Extract the (X, Y) coordinate from the center of the cell holding the provided text.  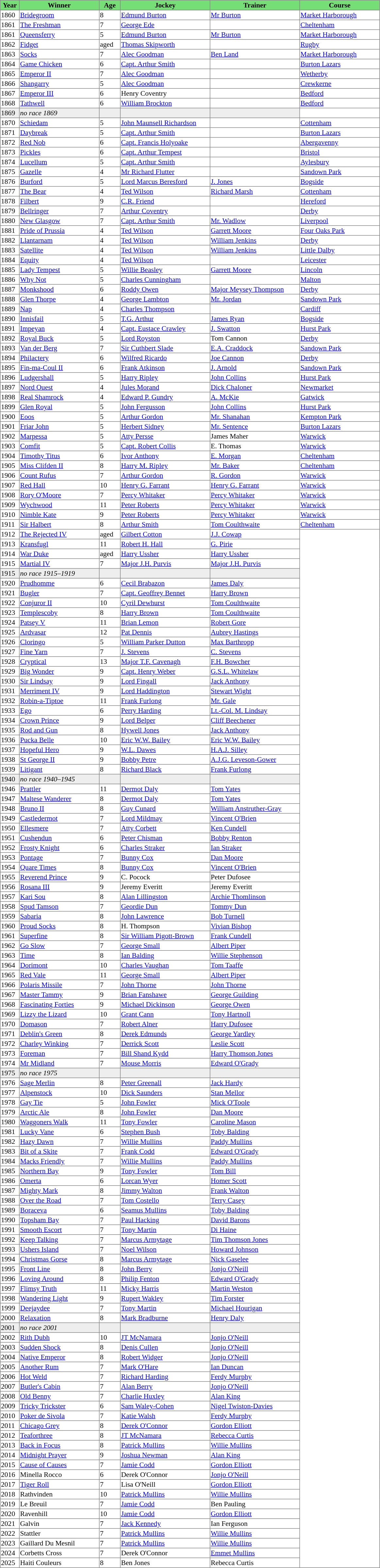
Why Not (59, 280)
2014 (10, 1455)
Domason (59, 1024)
John Lawrence (165, 916)
Roddy Owen (165, 289)
Jockey (165, 5)
Dick Chaloner (255, 387)
Robert Widger (165, 1357)
Nigel Twiston-Davies (255, 1406)
Harry Dufosee (255, 1024)
Frank Atkinson (165, 368)
1886 (10, 280)
Lorcan Wyer (165, 1181)
Tom Taaffe (255, 965)
1905 (10, 466)
1958 (10, 906)
1899 (10, 407)
Eoos (59, 417)
1993 (10, 1249)
Lord Mildmay (165, 818)
1988 (10, 1200)
1979 (10, 1112)
Archie Thomlinson (255, 897)
1911 (10, 524)
1863 (10, 54)
Time (59, 955)
Fascinating Forties (59, 1004)
Cardiff (339, 309)
William Brockton (165, 103)
Charles Thompson (165, 309)
no race 2001 (59, 1328)
Jack Hardy (255, 1083)
12 (110, 632)
Equity (59, 260)
1972 (10, 1044)
Tim Forster (255, 1298)
Boraceva (59, 1210)
Omerta (59, 1181)
Liverpool (339, 221)
Burford (59, 182)
Trainer (255, 5)
1873 (10, 152)
Christmas Gorse (59, 1259)
Stan Mellor (255, 1093)
E.A. Craddock (255, 348)
2011 (10, 1426)
John Berry (165, 1269)
Macks Friendly (59, 1161)
Wilfred Ricardo (165, 358)
Ego (59, 711)
2022 (10, 1533)
Kransfugl (59, 544)
Brian Lemon (165, 622)
Impeyan (59, 328)
1983 (10, 1151)
Llantarnam (59, 240)
Robert H. Hall (165, 544)
1996 (10, 1279)
1897 (10, 387)
Poker de Sivola (59, 1416)
Gazelle (59, 172)
Jules Morand (165, 387)
Nord Ouest (59, 387)
2017 (10, 1484)
Leslie Scott (255, 1044)
Richard Black (165, 769)
Guy Cunard (165, 808)
1953 (10, 857)
1963 (10, 955)
Capt. Henry Weber (165, 671)
1991 (10, 1230)
New Glasgow (59, 221)
Major T.F. Cavenagh (165, 662)
1920 (10, 583)
Peter Greenall (165, 1083)
1936 (10, 740)
Mr. Shanahan (255, 417)
Sir Halbert (59, 524)
Lord Haddington (165, 691)
1893 (10, 348)
Prudhomme (59, 583)
1914 (10, 554)
1939 (10, 769)
Age (110, 5)
Fin-ma-Coul II (59, 368)
Mr. Gale (255, 701)
1926 (10, 642)
Capt. Francis Holyoake (165, 142)
1866 (10, 84)
1928 (10, 662)
Lincoln (339, 270)
Midnight Prayer (59, 1455)
Derrick Scott (165, 1044)
Ivor Anthony (165, 456)
1875 (10, 172)
Willie Beasley (165, 270)
no race 1869 (59, 113)
Bellringer (59, 211)
Sir Cuthbert Slade (165, 348)
Joe Cannon (255, 358)
2010 (10, 1416)
1868 (10, 103)
Capt. Eustace Crawley (165, 328)
Fidget (59, 44)
1929 (10, 671)
Innisfail (59, 319)
1982 (10, 1142)
Hot Weld (59, 1377)
1921 (10, 593)
1880 (10, 221)
Frank Walton (255, 1191)
1923 (10, 613)
1949 (10, 818)
1890 (10, 319)
Caroline Mason (255, 1122)
1970 (10, 1024)
1952 (10, 848)
Stephen Bush (165, 1132)
Cause of Causes (59, 1465)
Go Slow (59, 946)
H. Thompson (165, 926)
Minella Rocco (59, 1475)
Malton (339, 280)
Bit of a Skite (59, 1151)
George Guilding (255, 995)
1980 (10, 1122)
Haiti Couleurs (59, 1563)
James Maher (255, 436)
Herbert Sidney (165, 426)
1883 (10, 250)
1912 (10, 534)
Martin Weston (255, 1288)
1967 (10, 995)
Front Line (59, 1269)
1934 (10, 720)
Mark Bradburne (165, 1318)
1985 (10, 1171)
1910 (10, 515)
Mr. Baker (255, 466)
C.R. Friend (165, 201)
1989 (10, 1210)
1999 (10, 1308)
Queensferry (59, 35)
George Ede (165, 25)
Atty Corbett (165, 828)
J.J. Cowap (255, 534)
Arctic Ale (59, 1112)
Philactery (59, 358)
Relaxation (59, 1318)
Abergavenny (339, 142)
Charles Straker (165, 848)
2013 (10, 1445)
Rosana III (59, 887)
Willie Stephenson (255, 955)
Ian Duncan (255, 1367)
Mick O'Toole (255, 1102)
Old Benny (59, 1396)
Grant Cann (165, 1014)
Cyril Dewhurst (165, 603)
1902 (10, 436)
no race 1915–1919 (59, 573)
Mr Richard Flutter (165, 172)
Waggoners Walk (59, 1122)
Filbert (59, 201)
1992 (10, 1240)
Castledermot (59, 818)
J. Jones (255, 182)
Bob Turnell (255, 916)
Bugler (59, 593)
1888 (10, 299)
1930 (10, 681)
Daybreak (59, 133)
Marpessa (59, 436)
Friar John (59, 426)
1986 (10, 1181)
Wychwood (59, 505)
Lord Belper (165, 720)
Quare Times (59, 867)
Charles Vaughan (165, 965)
1947 (10, 799)
Smooth Escort (59, 1230)
1957 (10, 897)
Alan Lillingston (165, 897)
Pickles (59, 152)
Native Emperor (59, 1357)
Templescoby (59, 613)
Harry Ripley (165, 377)
1954 (10, 867)
2018 (10, 1494)
Hopeful Hero (59, 750)
Pontage (59, 857)
Pucka Belle (59, 740)
Ian Ferguson (255, 1524)
Gay Tie (59, 1102)
Topsham Bay (59, 1220)
Lisa O'Neill (165, 1484)
Terry Casey (255, 1200)
Sabaria (59, 916)
Reverend Prince (59, 877)
Henry Coventry (165, 93)
1882 (10, 240)
Sir Lindsay (59, 681)
1948 (10, 808)
1898 (10, 397)
Wetherby (339, 74)
Sir William Pigott-Brown (165, 936)
1895 (10, 368)
Count Rufus (59, 475)
2019 (10, 1504)
Winner (59, 5)
G.S.L. Whitelaw (255, 671)
Glen Thorpe (59, 299)
1869 (10, 113)
1884 (10, 260)
Ellesmere (59, 828)
1997 (10, 1288)
Superfine (59, 936)
no race 1975 (59, 1073)
Bobby Petre (165, 760)
Gilbert Cotton (165, 534)
Fine Yarn (59, 652)
Back in Focus (59, 1445)
Capt. Geoffrey Bennet (165, 593)
C. Pocock (165, 877)
Schiedam (59, 123)
2003 (10, 1347)
Litigant (59, 769)
1889 (10, 309)
Henry Daly (255, 1318)
J. Arnold (255, 368)
1950 (10, 828)
Mouse Morris (165, 1063)
Deblin's Green (59, 1034)
1872 (10, 142)
Dick Saunders (165, 1093)
1867 (10, 93)
Merriment IV (59, 691)
Vivian Bishop (255, 926)
Ushers Island (59, 1249)
Foreman (59, 1053)
Mr Midland (59, 1063)
Mighty Mark (59, 1191)
Mr. Wadlow (255, 221)
Arthur Smith (165, 524)
Michael Dickinson (165, 1004)
Richard Marsh (255, 191)
Year (10, 5)
Max Barthropp (255, 642)
1931 (10, 691)
Robert Alner (165, 1024)
Red Nob (59, 142)
Rory O'Moore (59, 495)
Leicester (339, 260)
2025 (10, 1563)
1906 (10, 475)
George Yardley (255, 1034)
Big Wonder (59, 671)
1966 (10, 985)
1961 (10, 936)
E. Morgan (255, 456)
1971 (10, 1034)
Richard Harding (165, 1377)
Red Vale (59, 975)
2021 (10, 1524)
2007 (10, 1386)
no race 1940–1945 (59, 779)
Rod and Gun (59, 730)
Teaforthree (59, 1435)
Bruno II (59, 808)
William Parker Dutton (165, 642)
1974 (10, 1063)
Michael Hourigan (255, 1308)
1981 (10, 1132)
Flimsy Truth (59, 1288)
Over the Road (59, 1200)
Jimmy Walton (165, 1191)
Tiger Roll (59, 1484)
Loving Around (59, 1279)
1907 (10, 485)
Joshua Newman (165, 1455)
Proud Socks (59, 926)
1994 (10, 1259)
Rathvinden (59, 1494)
Another Rum (59, 1367)
Tom Cannon (255, 338)
Tathwell (59, 103)
1969 (10, 1014)
1987 (10, 1191)
2002 (10, 1337)
1924 (10, 622)
Capt. Arthur Tempest (165, 152)
Patsey V (59, 622)
Pride of Prussia (59, 231)
Sudden Shock (59, 1347)
Deejaydee (59, 1308)
1960 (10, 926)
1894 (10, 358)
1955 (10, 877)
Frank Cundell (255, 936)
Lucky Vane (59, 1132)
Major Meysey Thompson (255, 289)
2004 (10, 1357)
2005 (10, 1367)
Ken Cundell (255, 828)
Stewart Wight (255, 691)
2015 (10, 1465)
G. Pirie (255, 544)
Dorimont (59, 965)
Emmet Mullins (255, 1553)
Philip Fenton (165, 1279)
Kempton Park (339, 417)
Ardvasar (59, 632)
Aubrey Hastings (255, 632)
1903 (10, 446)
Nap (59, 309)
E. Thomas (255, 446)
A. McKie (255, 397)
Newmarket (339, 387)
Pat Dennis (165, 632)
Lord Fingall (165, 681)
Gatwick (339, 397)
1870 (10, 123)
A.J.G. Leveson-Gower (255, 760)
1904 (10, 456)
Crewkerne (339, 84)
William Anstruther-Gray (255, 808)
1978 (10, 1102)
Ludgershall (59, 377)
1937 (10, 750)
Bridegroom (59, 15)
Robin-a-Tiptoe (59, 701)
J. Stevens (165, 652)
1964 (10, 965)
Geordie Dun (165, 906)
C. Stevens (255, 652)
Aylesbury (339, 162)
Howard Johnson (255, 1249)
H.A.J. Silley (255, 750)
2009 (10, 1406)
The Freshman (59, 25)
Arthur Coventry (165, 211)
Rugby (339, 44)
Corbetts Cross (59, 1553)
1881 (10, 231)
W.L. Dawes (165, 750)
2006 (10, 1377)
Peter Dufosee (255, 877)
Mr. Sentence (255, 426)
Bill Shand Kydd (165, 1053)
2023 (10, 1543)
1909 (10, 505)
Cliff Beechener (255, 720)
Course (339, 5)
1940 (10, 779)
1976 (10, 1083)
Martial IV (59, 564)
1973 (10, 1053)
Tim Thomson Jones (255, 1240)
Nimble Kate (59, 515)
Tony Hartnoll (255, 1014)
1990 (10, 1220)
Alpenstock (59, 1093)
1968 (10, 1004)
Ian Balding (165, 955)
Frank Codd (165, 1151)
Mark O'Hare (165, 1367)
Mr. Jordan (255, 299)
1874 (10, 162)
1865 (10, 74)
Sam Waley-Cohen (165, 1406)
Lizzy the Lizard (59, 1014)
Homer Scott (255, 1181)
Capt. Robert Collis (165, 446)
1860 (10, 15)
Rupert Wakley (165, 1298)
Conjuror II (59, 603)
Northern Bay (59, 1171)
1977 (10, 1093)
T.G. Arthur (165, 319)
Maltese Wanderer (59, 799)
Hereford (339, 201)
Comfit (59, 446)
Tom Bill (255, 1171)
J. Swatton (255, 328)
Noel Wilson (165, 1249)
Seamus Mullins (165, 1210)
Shangarry (59, 84)
George Owen (255, 1004)
Cryptical (59, 662)
Four Oaks Park (339, 231)
Ben Land (255, 54)
Atty Persse (165, 436)
1975 (10, 1073)
Spud Tamson (59, 906)
1938 (10, 760)
St George II (59, 760)
1908 (10, 495)
Monkshood (59, 289)
13 (110, 662)
1871 (10, 133)
Lt.-Col. M. Lindsay (255, 711)
John Maunsell Richardson (165, 123)
Miss Clifden II (59, 466)
Denis Cullen (165, 1347)
Ben Jones (165, 1563)
James Ryan (255, 319)
Alan Berry (165, 1386)
2016 (10, 1475)
1933 (10, 711)
1965 (10, 975)
Stattler (59, 1533)
Rith Dubh (59, 1337)
The Rejected IV (59, 534)
Thomas Skipworth (165, 44)
1891 (10, 328)
Cloringo (59, 642)
Game Chicken (59, 64)
2012 (10, 1435)
Emperor II (59, 74)
David Barons (255, 1220)
Charley Winking (59, 1044)
Bristol (339, 152)
1927 (10, 652)
1862 (10, 44)
James Daly (255, 583)
Harry Thomson Jones (255, 1053)
Crown Prince (59, 720)
1925 (10, 632)
Emperor III (59, 93)
Butler's Cabin (59, 1386)
Tommy Dun (255, 906)
Cecil Brabazon (165, 583)
Tricky Trickster (59, 1406)
1901 (10, 426)
Lady Tempest (59, 270)
Perry Harding (165, 711)
Gaillard Du Mesnil (59, 1543)
1984 (10, 1161)
Royal Buck (59, 338)
George Lambton (165, 299)
Nick Gaselee (255, 1259)
Ian Straker (255, 848)
Charlie Huxley (165, 1396)
Polaris Missile (59, 985)
Hywell Jones (165, 730)
1879 (10, 211)
Derek Edmunds (165, 1034)
F.H. Bowcher (255, 662)
Red Hall (59, 485)
Chicago Grey (59, 1426)
Paul Hacking (165, 1220)
Timothy Titus (59, 456)
R. Gordon (255, 475)
Tom Costello (165, 1200)
Sage Merlin (59, 1083)
Harry M. Ripley (165, 466)
Kari Sou (59, 897)
Van der Berg (59, 348)
Edward P. Gundry (165, 397)
2008 (10, 1396)
2020 (10, 1514)
Jack Kennedy (165, 1524)
1900 (10, 417)
Peter Chisman (165, 838)
1892 (10, 338)
1935 (10, 730)
1959 (10, 916)
Lord Royston (165, 338)
Keep Talking (59, 1240)
1913 (10, 544)
1922 (10, 603)
Bobby Renton (255, 838)
Micky Harris (165, 1288)
1878 (10, 201)
Le Breuil (59, 1504)
1864 (10, 64)
1876 (10, 182)
Ben Pauling (255, 1504)
1885 (10, 270)
1932 (10, 701)
Brian Fanshawe (165, 995)
2000 (10, 1318)
Lord Marcus Beresford (165, 182)
Real Shamrock (59, 397)
1877 (10, 191)
1896 (10, 377)
Robert Gore (255, 622)
1998 (10, 1298)
2024 (10, 1553)
1956 (10, 887)
1995 (10, 1269)
Frosty Knight (59, 848)
1951 (10, 838)
1887 (10, 289)
Hazy Dawn (59, 1142)
Di Haine (255, 1230)
Socks (59, 54)
Ravenhill (59, 1514)
Galvin (59, 1524)
Wandering Light (59, 1298)
Prattler (59, 789)
1946 (10, 789)
Cushendun (59, 838)
Glen Royal (59, 407)
Katie Walsh (165, 1416)
The Bear (59, 191)
2001 (10, 1328)
John Fergusson (165, 407)
Charles Cunningham (165, 280)
Little Dalby (339, 250)
Satellite (59, 250)
War Duke (59, 554)
Master Tammy (59, 995)
Lucellum (59, 162)
1962 (10, 946)
